From the cell containing the given text, extract its center point as [x, y] coordinate. 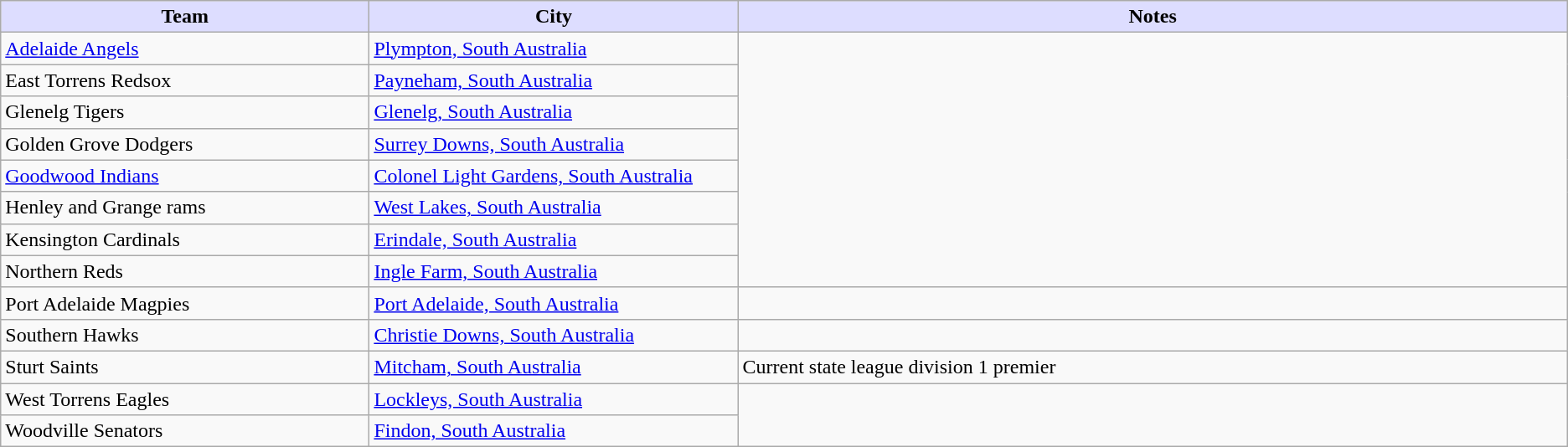
Henley and Grange rams [185, 208]
West Lakes, South Australia [554, 208]
Goodwood Indians [185, 176]
Kensington Cardinals [185, 239]
Findon, South Australia [554, 431]
Ingle Farm, South Australia [554, 271]
Woodville Senators [185, 431]
Surrey Downs, South Australia [554, 144]
Golden Grove Dodgers [185, 144]
Glenelg Tigers [185, 112]
Port Adelaide Magpies [185, 303]
Christie Downs, South Australia [554, 335]
Erindale, South Australia [554, 239]
Northern Reds [185, 271]
Port Adelaide, South Australia [554, 303]
City [554, 17]
Colonel Light Gardens, South Australia [554, 176]
Lockleys, South Australia [554, 399]
Team [185, 17]
Current state league division 1 premier [1153, 367]
East Torrens Redsox [185, 80]
Southern Hawks [185, 335]
Payneham, South Australia [554, 80]
Notes [1153, 17]
Glenelg, South Australia [554, 112]
Plympton, South Australia [554, 49]
Adelaide Angels [185, 49]
Mitcham, South Australia [554, 367]
West Torrens Eagles [185, 399]
Sturt Saints [185, 367]
